Scan for the cell matching the given text and deliver its (X, Y) coordinate at center. 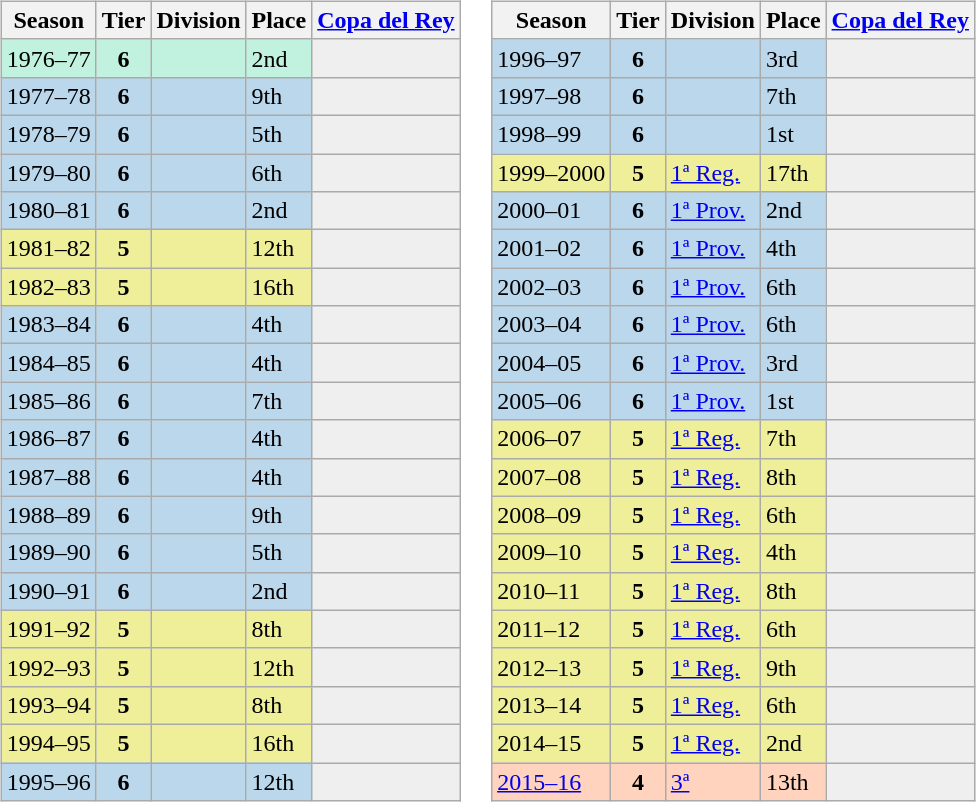
1991–92 (48, 629)
2015–16 (552, 781)
1995–96 (48, 781)
1980–81 (48, 211)
1976–77 (48, 58)
1977–78 (48, 96)
1983–84 (48, 325)
2007–08 (552, 477)
2003–04 (552, 325)
4 (638, 781)
2004–05 (552, 363)
2009–10 (552, 553)
3ª (712, 781)
2002–03 (552, 287)
2012–13 (552, 667)
1992–93 (48, 667)
1984–85 (48, 363)
1988–89 (48, 515)
2005–06 (552, 401)
2008–09 (552, 515)
2014–15 (552, 743)
1989–90 (48, 553)
1985–86 (48, 401)
1979–80 (48, 173)
1996–97 (552, 58)
1982–83 (48, 287)
2000–01 (552, 211)
17th (793, 173)
2010–11 (552, 591)
2013–14 (552, 705)
2006–07 (552, 439)
1990–91 (48, 591)
1998–99 (552, 134)
1999–2000 (552, 173)
1986–87 (48, 439)
1997–98 (552, 96)
2001–02 (552, 249)
1981–82 (48, 249)
2011–12 (552, 629)
1987–88 (48, 477)
13th (793, 781)
1993–94 (48, 705)
1978–79 (48, 134)
1994–95 (48, 743)
